Return the (X, Y) coordinate for the center point of the cell that contains the specified text.  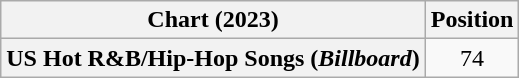
US Hot R&B/Hip-Hop Songs (Billboard) (213, 58)
Position (472, 20)
Chart (2023) (213, 20)
74 (472, 58)
